Identify which cell holds the provided text, then report its (x, y) central coordinate. 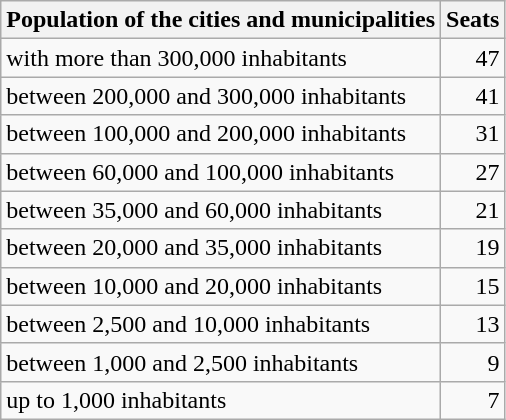
15 (473, 286)
7 (473, 400)
between 60,000 and 100,000 inhabitants (221, 172)
between 20,000 and 35,000 inhabitants (221, 248)
47 (473, 58)
between 100,000 and 200,000 inhabitants (221, 134)
13 (473, 324)
between 1,000 and 2,500 inhabitants (221, 362)
Seats (473, 20)
Population of the cities and municipalities (221, 20)
41 (473, 96)
31 (473, 134)
between 2,500 and 10,000 inhabitants (221, 324)
between 200,000 and 300,000 inhabitants (221, 96)
27 (473, 172)
21 (473, 210)
between 35,000 and 60,000 inhabitants (221, 210)
between 10,000 and 20,000 inhabitants (221, 286)
up to 1,000 inhabitants (221, 400)
19 (473, 248)
9 (473, 362)
with more than 300,000 inhabitants (221, 58)
